Capture the cell that displays the provided text and extract its (x, y) central coordinate. 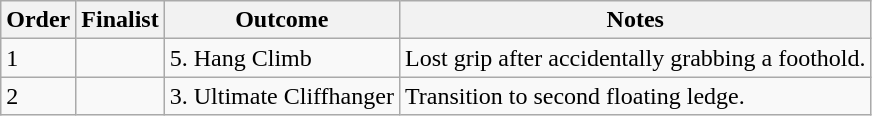
Transition to second floating ledge. (635, 96)
Finalist (120, 20)
3. Ultimate Cliffhanger (282, 96)
Order (38, 20)
5. Hang Climb (282, 58)
1 (38, 58)
Outcome (282, 20)
2 (38, 96)
Notes (635, 20)
Lost grip after accidentally grabbing a foothold. (635, 58)
